Extract the [x, y] coordinate from the center of the cell holding the provided text.  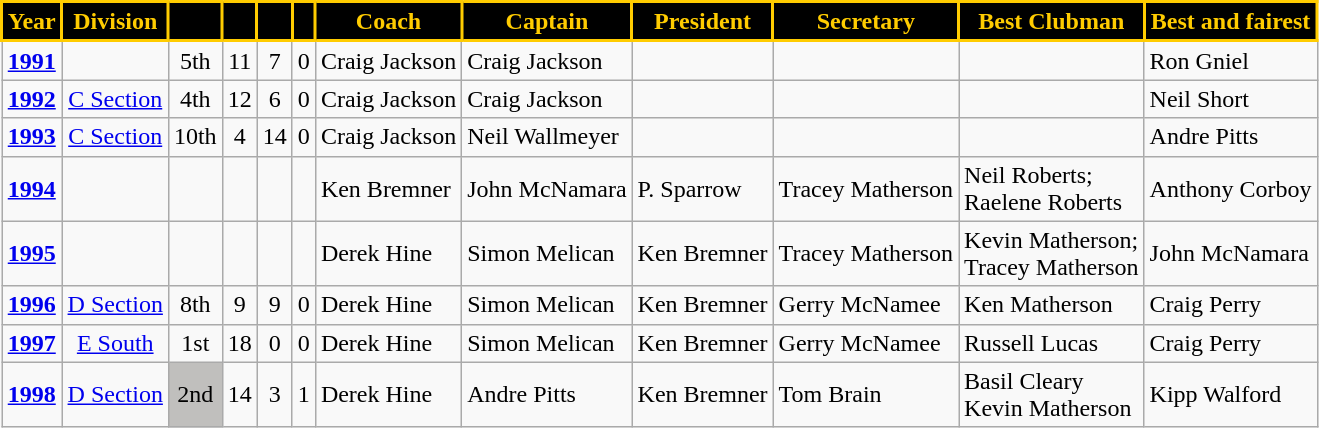
5th [195, 60]
Russell Lucas [1052, 343]
Kipp Walford [1230, 394]
3 [274, 394]
1998 [32, 394]
1996 [32, 305]
P. Sparrow [702, 188]
Neil Short [1230, 99]
1st [195, 343]
7 [274, 60]
Ken Matherson [1052, 305]
1991 [32, 60]
Kevin Matherson;Tracey Matherson [1052, 254]
Secretary [866, 22]
Basil ClearyKevin Matherson [1052, 394]
Tom Brain [866, 394]
4 [240, 137]
Best Clubman [1052, 22]
Ron Gniel [1230, 60]
Year [32, 22]
1 [304, 394]
6 [274, 99]
10th [195, 137]
12 [240, 99]
1993 [32, 137]
11 [240, 60]
Captain [547, 22]
18 [240, 343]
4th [195, 99]
1997 [32, 343]
Coach [388, 22]
Division [115, 22]
1992 [32, 99]
1995 [32, 254]
Neil Roberts;Raelene Roberts [1052, 188]
Best and fairest [1230, 22]
Anthony Corboy [1230, 188]
Neil Wallmeyer [547, 137]
President [702, 22]
8th [195, 305]
E South [115, 343]
1994 [32, 188]
2nd [195, 394]
